Capture the cell that displays the provided text and extract its (X, Y) central coordinate. 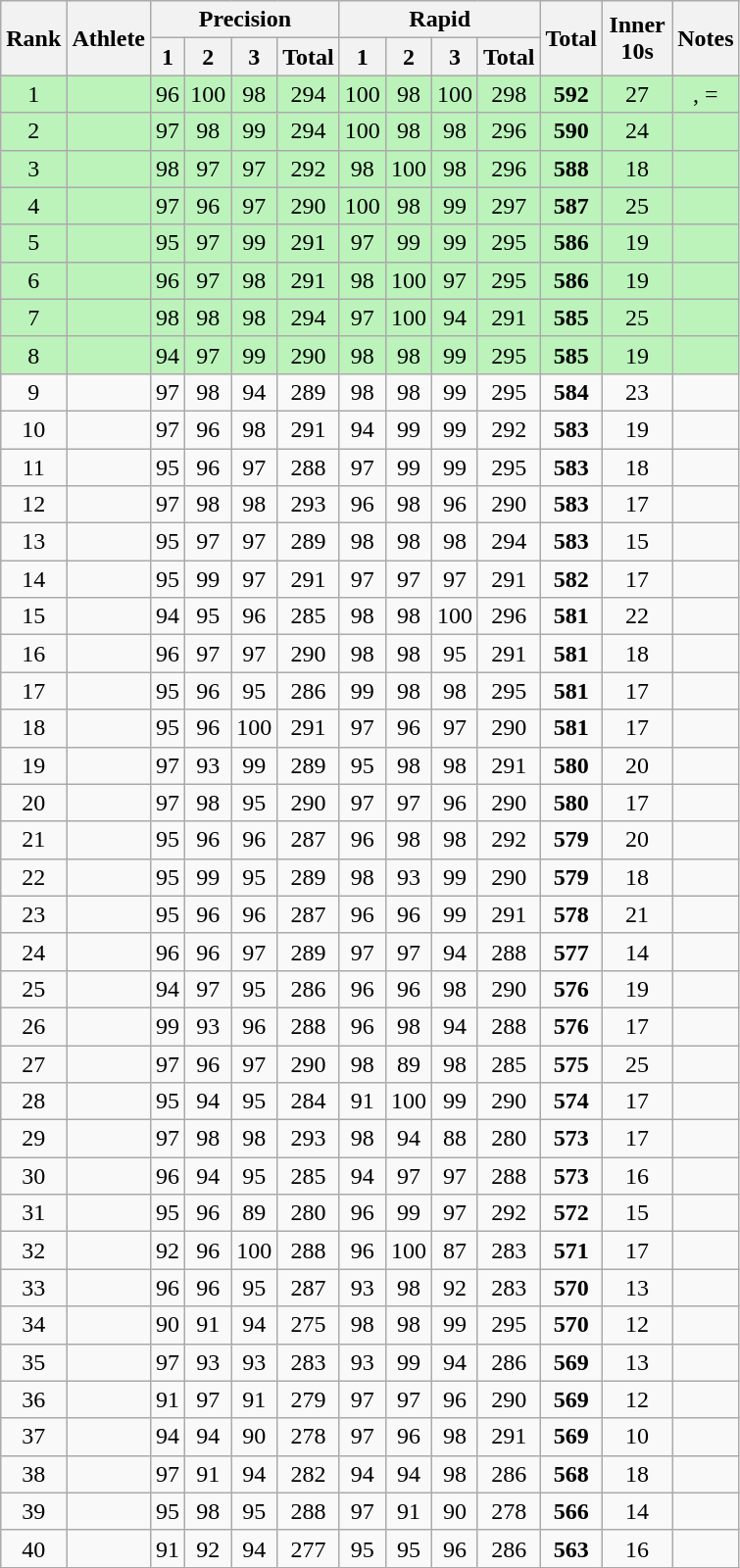
38 (33, 1474)
Inner 10s (637, 38)
298 (509, 94)
29 (33, 1139)
297 (509, 206)
282 (309, 1474)
88 (455, 1139)
35 (33, 1362)
87 (455, 1250)
33 (33, 1288)
31 (33, 1213)
582 (571, 579)
8 (33, 355)
563 (571, 1548)
277 (309, 1548)
575 (571, 1063)
7 (33, 318)
Athlete (109, 38)
284 (309, 1102)
577 (571, 952)
26 (33, 1026)
36 (33, 1399)
Notes (706, 38)
279 (309, 1399)
9 (33, 392)
40 (33, 1548)
588 (571, 169)
5 (33, 243)
32 (33, 1250)
275 (309, 1325)
39 (33, 1511)
Rank (33, 38)
6 (33, 280)
571 (571, 1250)
4 (33, 206)
37 (33, 1437)
34 (33, 1325)
Precision (245, 20)
584 (571, 392)
590 (571, 131)
592 (571, 94)
Rapid (439, 20)
30 (33, 1176)
11 (33, 467)
566 (571, 1511)
578 (571, 914)
587 (571, 206)
28 (33, 1102)
574 (571, 1102)
568 (571, 1474)
, = (706, 94)
572 (571, 1213)
